Capture the cell that displays the provided text and extract its [X, Y] central coordinate. 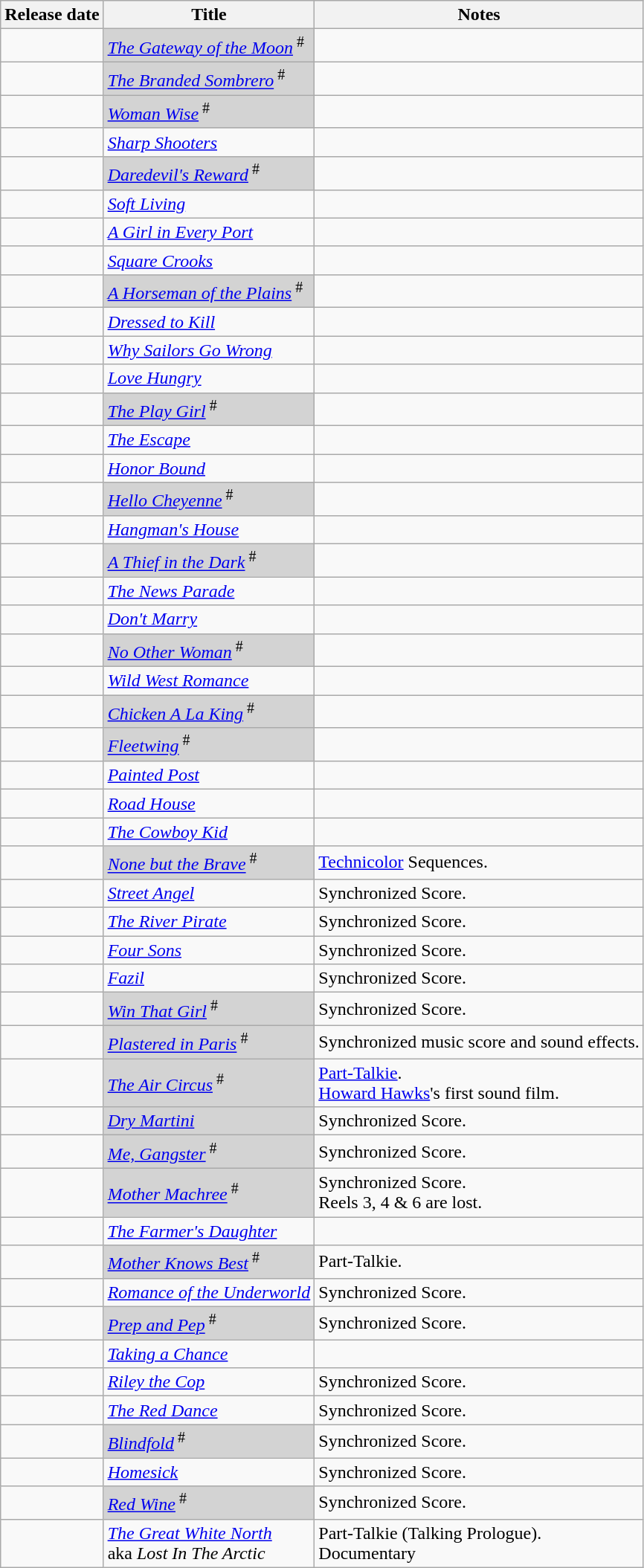
Painted Post [209, 775]
Me, Gangster # [209, 1152]
Romance of the Underworld [209, 1292]
Why Sailors Go Wrong [209, 350]
Mother Machree # [209, 1193]
Part-Talkie. [479, 1262]
Soft Living [209, 204]
Mother Knows Best # [209, 1262]
Part-Talkie. Howard Hawks's first sound film. [479, 1083]
Dry Martini [209, 1121]
Red Wine # [209, 1503]
Road House [209, 804]
Chicken A La King # [209, 712]
Dressed to Kill [209, 322]
Love Hungry [209, 378]
Wild West Romance [209, 681]
Sharp Shooters [209, 142]
The Gateway of the Moon # [209, 46]
The Escape [209, 440]
The Cowboy Kid [209, 832]
Technicolor Sequences. [479, 862]
The Air Circus # [209, 1083]
Riley the Cop [209, 1382]
A Thief in the Dark # [209, 561]
Hello Cheyenne # [209, 500]
Honor Bound [209, 468]
Blindfold # [209, 1441]
Taking a Chance [209, 1354]
The Farmer's Daughter [209, 1231]
Square Crooks [209, 260]
None but the Brave # [209, 862]
Fleetwing # [209, 745]
Synchronized Score. Reels 3, 4 & 6 are lost. [479, 1193]
The Great White North aka Lost In The Arctic [209, 1543]
The Red Dance [209, 1410]
The Branded Sombrero # [209, 79]
Four Sons [209, 950]
Notes [479, 15]
Homesick [209, 1472]
Fazil [209, 978]
Plastered in Paris # [209, 1042]
A Horseman of the Plains # [209, 291]
Title [209, 15]
Win That Girl # [209, 1010]
The Play Girl # [209, 409]
Part-Talkie (Talking Prologue). Documentary [479, 1543]
Release date [52, 15]
Hangman's House [209, 529]
The News Parade [209, 591]
No Other Woman # [209, 650]
The River Pirate [209, 922]
A Girl in Every Port [209, 232]
Don't Marry [209, 619]
Prep and Pep # [209, 1323]
Synchronized music score and sound effects. [479, 1042]
Daredevil's Reward # [209, 174]
Woman Wise # [209, 112]
Street Angel [209, 893]
